Detect which cell encompasses the target text, then output its [x, y] center coordinate. 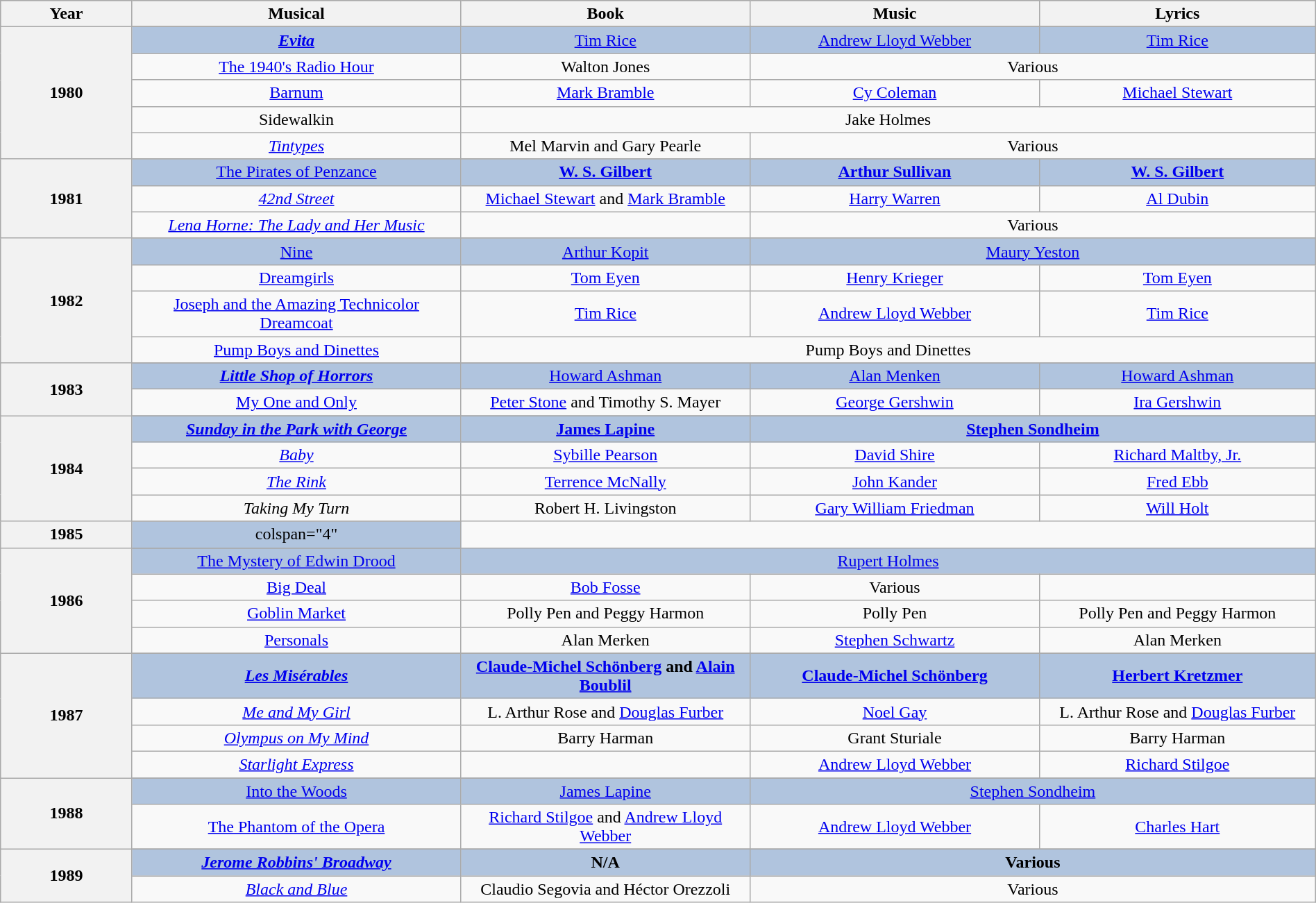
Arthur Kopit [605, 251]
Tintypes [296, 146]
Black and Blue [296, 889]
1982 [67, 300]
Henry Krieger [895, 278]
Sunday in the Park with George [296, 429]
1989 [67, 876]
Claude-Michel Schönberg and Alain Boublil [605, 676]
Charles Hart [1177, 827]
Book [605, 14]
1980 [67, 93]
1983 [67, 389]
Richard Stilgoe and Andrew Lloyd Webber [605, 827]
Goblin Market [296, 614]
Stephen Schwartz [895, 640]
1988 [67, 813]
Polly Pen [895, 614]
Grant Sturiale [895, 738]
The Pirates of Penzance [296, 172]
Harry Warren [895, 199]
Walton Jones [605, 67]
Herbert Kretzmer [1177, 676]
Big Deal [296, 587]
Evita [296, 40]
Maury Yeston [1033, 251]
Music [895, 14]
Baby [296, 455]
George Gershwin [895, 403]
Fred Ebb [1177, 482]
Richard Stilgoe [1177, 764]
42nd Street [296, 199]
Will Holt [1177, 508]
1984 [67, 469]
Richard Maltby, Jr. [1177, 455]
Claudio Segovia and Héctor Orezzoli [605, 889]
Taking My Turn [296, 508]
Lyrics [1177, 14]
Little Shop of Horrors [296, 376]
Rupert Holmes [888, 561]
Terrence McNally [605, 482]
The Mystery of Edwin Drood [296, 561]
Cy Coleman [895, 93]
Sybille Pearson [605, 455]
Claude-Michel Schönberg [895, 676]
Alan Menken [895, 376]
Mel Marvin and Gary Pearle [605, 146]
Lena Horne: The Lady and Her Music [296, 225]
Arthur Sullivan [895, 172]
Michael Stewart and Mark Bramble [605, 199]
Al Dubin [1177, 199]
Barnum [296, 93]
Michael Stewart [1177, 93]
1987 [67, 715]
Peter Stone and Timothy S. Mayer [605, 403]
The 1940's Radio Hour [296, 67]
Ira Gershwin [1177, 403]
Jake Holmes [888, 119]
Year [67, 14]
Personals [296, 640]
1986 [67, 600]
Olympus on My Mind [296, 738]
1981 [67, 199]
Sidewalkin [296, 119]
Starlight Express [296, 764]
Robert H. Livingston [605, 508]
Les Misérables [296, 676]
1985 [67, 534]
David Shire [895, 455]
John Kander [895, 482]
N/A [605, 863]
The Phantom of the Opera [296, 827]
Gary William Friedman [895, 508]
Noel Gay [895, 711]
Dreamgirls [296, 278]
The Rink [296, 482]
Jerome Robbins' Broadway [296, 863]
Bob Fosse [605, 587]
Me and My Girl [296, 711]
Into the Woods [296, 791]
My One and Only [296, 403]
Musical [296, 14]
Mark Bramble [605, 93]
colspan="4" [296, 534]
Nine [296, 251]
Joseph and the Amazing Technicolor Dreamcoat [296, 314]
